Output the [X, Y] coordinate of the center of the cell containing the given text.  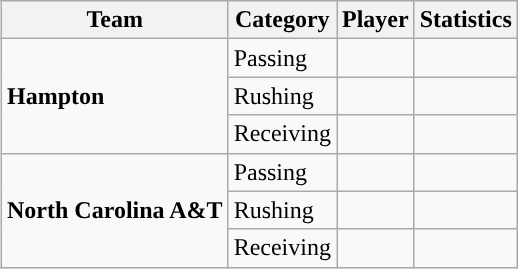
Statistics [466, 20]
North Carolina A&T [114, 210]
Hampton [114, 96]
Category [282, 20]
Team [114, 20]
Player [375, 20]
